Return the [X, Y] coordinate for the center point of the cell that contains the specified text.  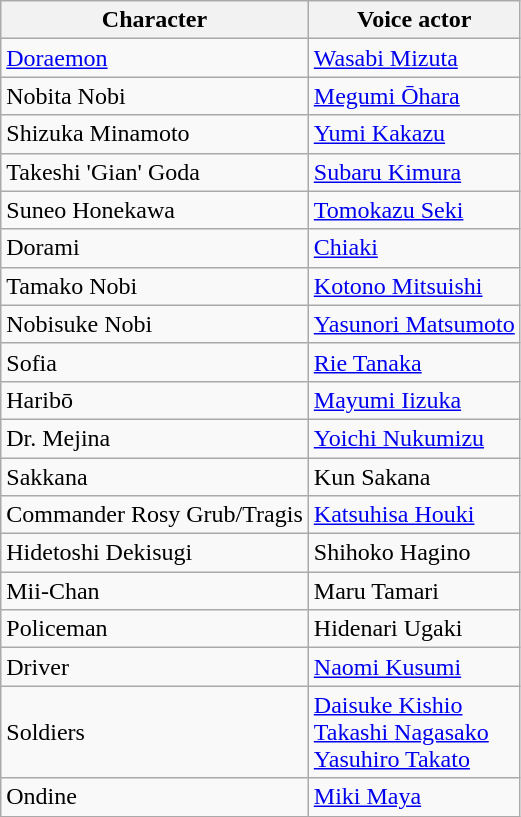
Hidetoshi Dekisugi [155, 553]
Hidenari Ugaki [414, 629]
Subaru Kimura [414, 172]
Sofia [155, 362]
Naomi Kusumi [414, 667]
Soldiers [155, 732]
Shizuka Minamoto [155, 134]
Megumi Ōhara [414, 96]
Suneo Honekawa [155, 210]
Rie Tanaka [414, 362]
Character [155, 20]
Shihoko Hagino [414, 553]
Dr. Mejina [155, 438]
Kotono Mitsuishi [414, 286]
Mii-Chan [155, 591]
Kun Sakana [414, 477]
Tomokazu Seki [414, 210]
Doraemon [155, 58]
Haribō [155, 400]
Tamako Nobi [155, 286]
Yumi Kakazu [414, 134]
Maru Tamari [414, 591]
Ondine [155, 797]
Takeshi 'Gian' Goda [155, 172]
Nobita Nobi [155, 96]
Wasabi Mizuta [414, 58]
Chiaki [414, 248]
Driver [155, 667]
Yasunori Matsumoto [414, 324]
Policeman [155, 629]
Commander Rosy Grub/Tragis [155, 515]
Voice actor [414, 20]
Yoichi Nukumizu [414, 438]
Mayumi Iizuka [414, 400]
Daisuke KishioTakashi NagasakoYasuhiro Takato [414, 732]
Dorami [155, 248]
Sakkana [155, 477]
Miki Maya [414, 797]
Nobisuke Nobi [155, 324]
Katsuhisa Houki [414, 515]
